Return [x, y] of the center of cell containing provided text 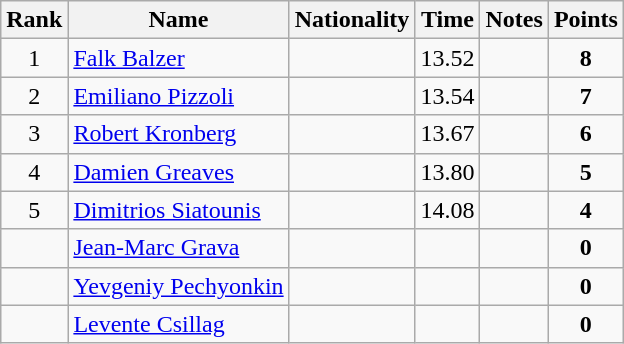
6 [586, 134]
8 [586, 58]
Time [448, 20]
Jean-Marc Grava [178, 248]
Nationality [352, 20]
Levente Csillag [178, 324]
13.67 [448, 134]
Notes [514, 20]
Emiliano Pizzoli [178, 96]
Falk Balzer [178, 58]
3 [34, 134]
13.80 [448, 172]
Rank [34, 20]
Yevgeniy Pechyonkin [178, 286]
Robert Kronberg [178, 134]
7 [586, 96]
13.54 [448, 96]
14.08 [448, 210]
Dimitrios Siatounis [178, 210]
Damien Greaves [178, 172]
Name [178, 20]
13.52 [448, 58]
1 [34, 58]
Points [586, 20]
2 [34, 96]
